Extract the [x, y] coordinate from the center of the cell holding the provided text.  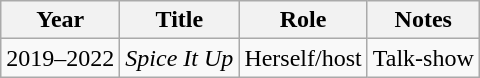
Year [60, 20]
Role [303, 20]
Notes [423, 20]
Talk-show [423, 58]
Herself/host [303, 58]
Spice It Up [180, 58]
Title [180, 20]
2019–2022 [60, 58]
